Detect which cell encompasses the target text, then output its [x, y] center coordinate. 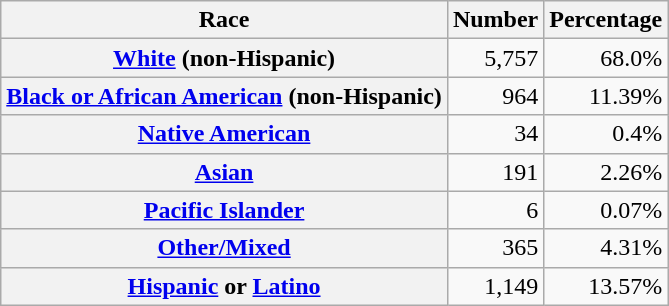
11.39% [606, 96]
0.4% [606, 134]
365 [495, 248]
Other/Mixed [224, 248]
White (non-Hispanic) [224, 58]
0.07% [606, 210]
1,149 [495, 286]
Black or African American (non-Hispanic) [224, 96]
6 [495, 210]
Race [224, 20]
Pacific Islander [224, 210]
34 [495, 134]
Number [495, 20]
Hispanic or Latino [224, 286]
2.26% [606, 172]
Native American [224, 134]
Percentage [606, 20]
5,757 [495, 58]
68.0% [606, 58]
964 [495, 96]
191 [495, 172]
4.31% [606, 248]
13.57% [606, 286]
Asian [224, 172]
